Search for the cell housing the specified text and yield its [x, y] center coordinate. 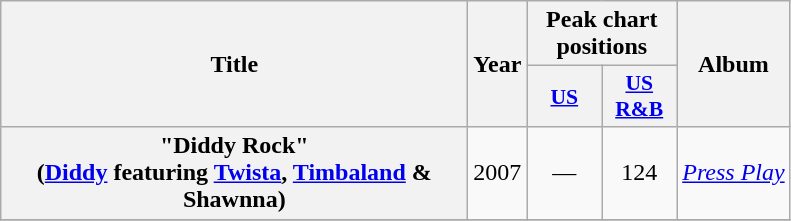
Peak chart positions [602, 34]
Album [734, 64]
"Diddy Rock"(Diddy featuring Twista, Timbaland & Shawnna) [234, 173]
Press Play [734, 173]
2007 [498, 173]
Year [498, 64]
USR&B [640, 96]
Title [234, 64]
US [564, 96]
124 [640, 173]
— [564, 173]
